Scan for the cell matching the given text and deliver its (X, Y) coordinate at center. 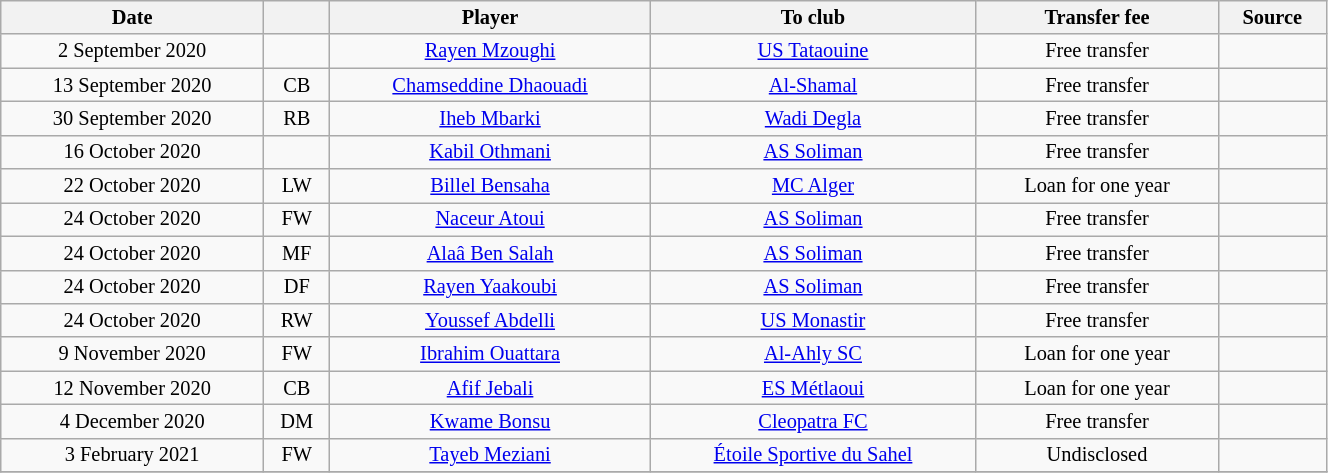
Tayeb Meziani (490, 455)
4 December 2020 (132, 421)
US Monastir (813, 320)
Ibrahim Ouattara (490, 354)
16 October 2020 (132, 152)
MF (297, 253)
9 November 2020 (132, 354)
22 October 2020 (132, 186)
2 September 2020 (132, 51)
DF (297, 287)
Youssef Abdelli (490, 320)
Rayen Mzoughi (490, 51)
Player (490, 17)
Kabil Othmani (490, 152)
3 February 2021 (132, 455)
Afif Jebali (490, 388)
LW (297, 186)
Kwame Bonsu (490, 421)
Alaâ Ben Salah (490, 253)
Étoile Sportive du Sahel (813, 455)
RW (297, 320)
ES Métlaoui (813, 388)
Date (132, 17)
30 September 2020 (132, 118)
Al-Ahly SC (813, 354)
Naceur Atoui (490, 219)
Iheb Mbarki (490, 118)
Al-Shamal (813, 85)
Source (1272, 17)
MC Alger (813, 186)
Chamseddine Dhaouadi (490, 85)
Billel Bensaha (490, 186)
To club (813, 17)
US Tataouine (813, 51)
DM (297, 421)
Wadi Degla (813, 118)
Undisclosed (1097, 455)
Rayen Yaakoubi (490, 287)
Cleopatra FC (813, 421)
12 November 2020 (132, 388)
13 September 2020 (132, 85)
Transfer fee (1097, 17)
RB (297, 118)
